Scan for the cell matching the given text and deliver its [X, Y] coordinate at center. 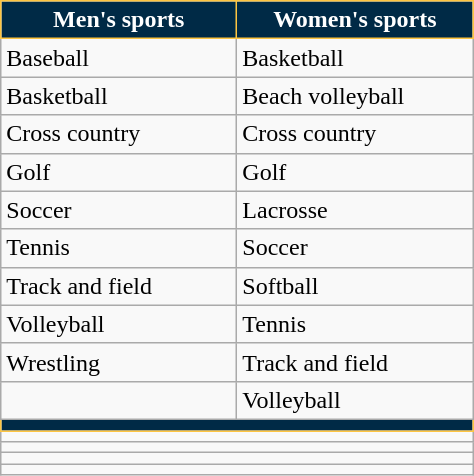
Men's sports [119, 20]
Softball [355, 286]
Women's sports [355, 20]
Lacrosse [355, 210]
Wrestling [119, 362]
Baseball [119, 58]
Beach volleyball [355, 96]
